Detect which cell encompasses the target text, then output its [x, y] center coordinate. 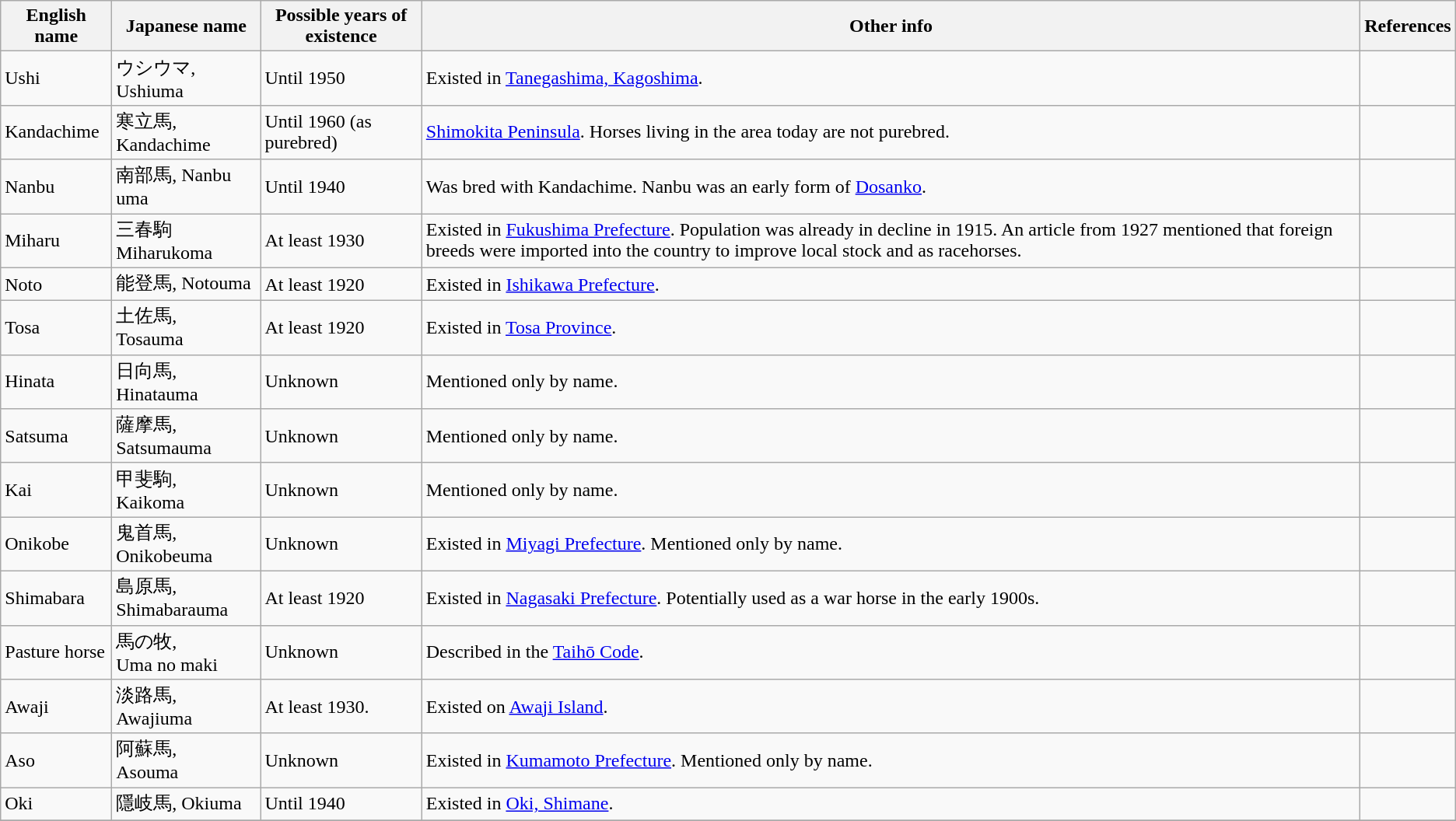
References [1408, 26]
Existed in Nagasaki Prefecture. Potentially used as a war horse in the early 1900s. [891, 598]
Shimokita Peninsula. Horses living in the area today are not purebred. [891, 132]
ウシウマ, Ushiuma [187, 79]
Other info [891, 26]
馬の牧,Uma no maki [187, 652]
Miharu [56, 240]
甲斐駒,Kaikoma [187, 490]
English name [56, 26]
Oki [56, 804]
Aso [56, 760]
Existed in Miyagi Prefecture. Mentioned only by name. [891, 544]
At least 1930 [341, 240]
三春駒Miharukoma [187, 240]
土佐馬,Tosauma [187, 328]
Existed in Oki, Shimane. [891, 804]
Existed in Kumamoto Prefecture. Mentioned only by name. [891, 760]
Existed in Tosa Province. [891, 328]
島原馬,Shimabarauma [187, 598]
Kai [56, 490]
隱岐馬, Okiuma [187, 804]
Satsuma [56, 436]
Noto [56, 285]
阿蘇馬,Asouma [187, 760]
Tosa [56, 328]
Kandachime [56, 132]
Existed in Ishikawa Prefecture. [891, 285]
鬼首馬,Onikobeuma [187, 544]
Possible years of existence [341, 26]
能登馬, Notouma [187, 285]
Was bred with Kandachime. Nanbu was an early form of Dosanko. [891, 187]
Until 1960 (as purebred) [341, 132]
寒立馬, Kandachime [187, 132]
At least 1930. [341, 707]
薩摩馬,Satsumauma [187, 436]
Until 1950 [341, 79]
淡路馬,Awajiuma [187, 707]
Ushi [56, 79]
Described in the Taihō Code. [891, 652]
Existed on Awaji Island. [891, 707]
Onikobe [56, 544]
南部馬, Nanbu uma [187, 187]
Shimabara [56, 598]
Nanbu [56, 187]
Awaji [56, 707]
Japanese name [187, 26]
Pasture horse [56, 652]
日向馬,Hinatauma [187, 382]
Existed in Tanegashima, Kagoshima. [891, 79]
Hinata [56, 382]
